Capture the cell that displays the provided text and extract its (x, y) central coordinate. 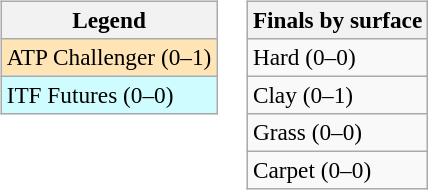
Hard (0–0) (337, 57)
Carpet (0–0) (337, 171)
ATP Challenger (0–1) (108, 57)
Finals by surface (337, 20)
Clay (0–1) (337, 95)
Legend (108, 20)
Grass (0–0) (337, 133)
ITF Futures (0–0) (108, 95)
